Output the [x, y] coordinate of the center of the cell containing the given text.  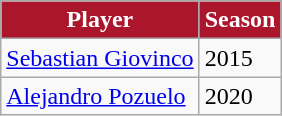
Alejandro Pozuelo [100, 96]
2020 [240, 96]
Sebastian Giovinco [100, 58]
Player [100, 20]
2015 [240, 58]
Season [240, 20]
